From the cell containing the given text, extract its center point as [x, y] coordinate. 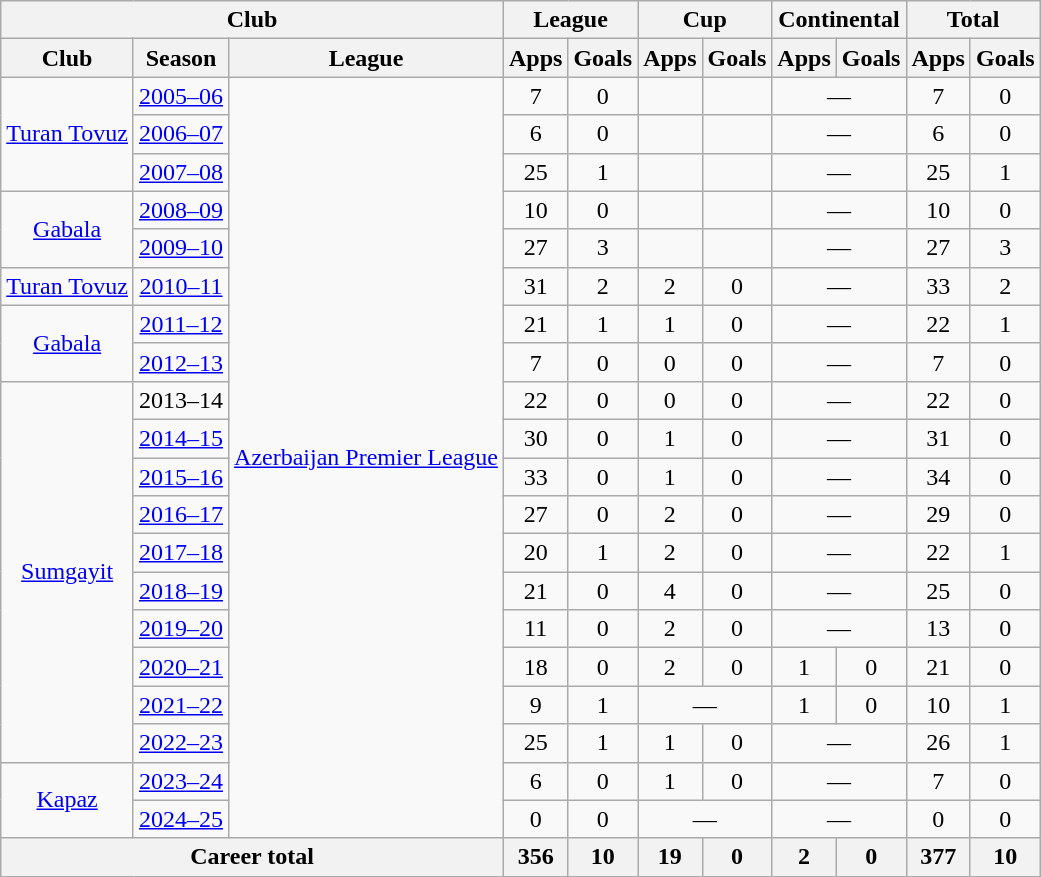
Total [973, 20]
2016–17 [180, 515]
18 [535, 667]
Azerbaijan Premier League [366, 458]
377 [938, 857]
4 [670, 591]
2005–06 [180, 96]
2010–11 [180, 286]
Season [180, 58]
26 [938, 743]
2021–22 [180, 705]
2012–13 [180, 362]
34 [938, 477]
Kapaz [68, 800]
356 [535, 857]
2011–12 [180, 324]
19 [670, 857]
2022–23 [180, 743]
2008–09 [180, 210]
30 [535, 438]
2006–07 [180, 134]
Sumgayit [68, 572]
2007–08 [180, 172]
2013–14 [180, 400]
11 [535, 629]
9 [535, 705]
2020–21 [180, 667]
Career total [252, 857]
Cup [705, 20]
29 [938, 515]
2009–10 [180, 248]
2019–20 [180, 629]
2023–24 [180, 781]
2024–25 [180, 819]
2015–16 [180, 477]
Continental [839, 20]
2014–15 [180, 438]
13 [938, 629]
2018–19 [180, 591]
20 [535, 553]
2017–18 [180, 553]
